Search for the cell housing the specified text and yield its (x, y) center coordinate. 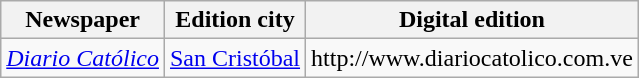
Diario Católico (83, 58)
Digital edition (472, 20)
San Cristóbal (234, 58)
Edition city (234, 20)
http://www.diariocatolico.com.ve (472, 58)
Newspaper (83, 20)
